Determine the (x, y) coordinate at the center of the cell enclosing the given text.  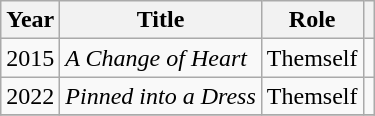
A Change of Heart (160, 58)
Title (160, 20)
Role (312, 20)
Pinned into a Dress (160, 96)
Year (30, 20)
2015 (30, 58)
2022 (30, 96)
